Identify which cell holds the provided text, then report its (X, Y) central coordinate. 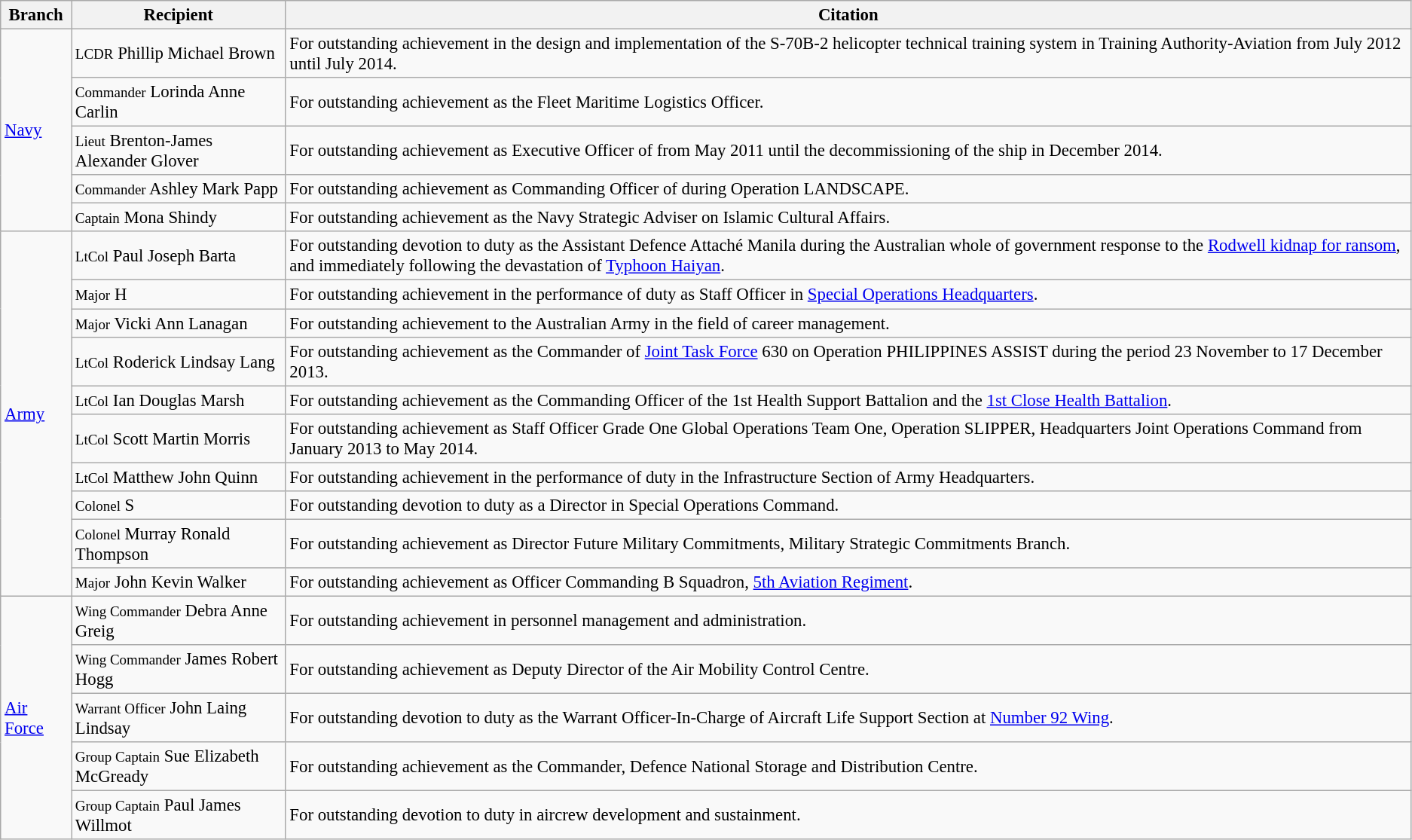
For outstanding achievement as Executive Officer of from May 2011 until the decommissioning of the ship in December 2014. (848, 151)
LtCol Scott Martin Morris (178, 438)
For outstanding achievement as Officer Commanding B Squadron, 5th Aviation Regiment. (848, 582)
Citation (848, 15)
For outstanding achievement as Commanding Officer of during Operation LANDSCAPE. (848, 189)
Commander Lorinda Anne Carlin (178, 102)
For outstanding devotion to duty as a Director in Special Operations Command. (848, 506)
Colonel Murray Ronald Thompson (178, 544)
Recipient (178, 15)
Colonel S (178, 506)
Captain Mona Shindy (178, 218)
Major Vicki Ann Lanagan (178, 323)
For outstanding achievement as Deputy Director of the Air Mobility Control Centre. (848, 669)
Lieut Brenton-James Alexander Glover (178, 151)
Air Force (36, 717)
For outstanding achievement in the performance of duty in the Infrastructure Section of Army Headquarters. (848, 477)
For outstanding achievement in the performance of duty as Staff Officer in Special Operations Headquarters. (848, 295)
LtCol Roderick Lindsay Lang (178, 362)
Major John Kevin Walker (178, 582)
For outstanding devotion to duty as the Warrant Officer-In-Charge of Aircraft Life Support Section at Number 92 Wing. (848, 719)
Group Captain Sue Elizabeth McGready (178, 767)
For outstanding achievement in personnel management and administration. (848, 621)
Wing Commander Debra Anne Greig (178, 621)
LtCol Ian Douglas Marsh (178, 400)
For outstanding devotion to duty in aircrew development and sustainment. (848, 815)
For outstanding achievement as the Navy Strategic Adviser on Islamic Cultural Affairs. (848, 218)
Group Captain Paul James Willmot (178, 815)
For outstanding achievement to the Australian Army in the field of career management. (848, 323)
Branch (36, 15)
Major H (178, 295)
Wing Commander James Robert Hogg (178, 669)
LtCol Matthew John Quinn (178, 477)
LCDR Phillip Michael Brown (178, 54)
For outstanding achievement as the Commander, Defence National Storage and Distribution Centre. (848, 767)
For outstanding achievement as Director Future Military Commitments, Military Strategic Commitments Branch. (848, 544)
Army (36, 414)
Warrant Officer John Laing Lindsay (178, 719)
For outstanding achievement as the Fleet Maritime Logistics Officer. (848, 102)
Navy (36, 131)
Commander Ashley Mark Papp (178, 189)
LtCol Paul Joseph Barta (178, 256)
For outstanding achievement as the Commanding Officer of the 1st Health Support Battalion and the 1st Close Health Battalion. (848, 400)
